Return [x, y] of the center of cell containing provided text 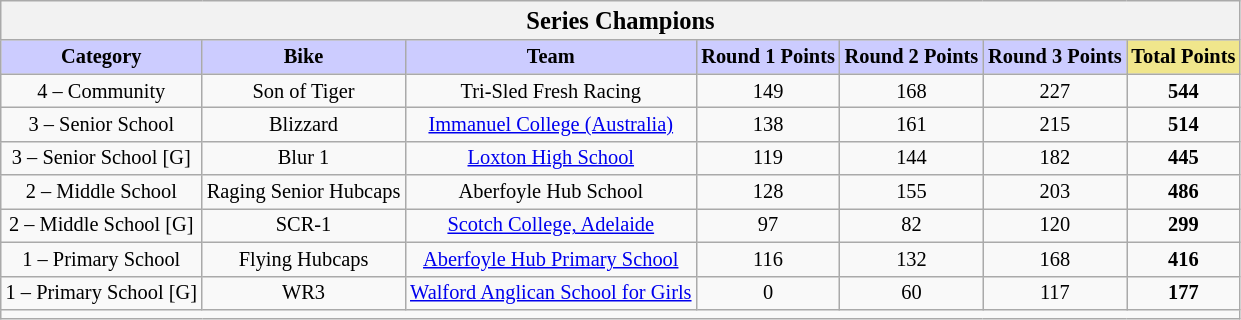
0 [768, 293]
Round 3 Points [1054, 57]
2 – Middle School [G] [102, 225]
SCR-1 [304, 225]
514 [1184, 124]
416 [1184, 259]
1 – Primary School [102, 259]
161 [912, 124]
155 [912, 192]
82 [912, 225]
177 [1184, 293]
Son of Tiger [304, 91]
215 [1054, 124]
Total Points [1184, 57]
117 [1054, 293]
120 [1054, 225]
Flying Hubcaps [304, 259]
116 [768, 259]
2 – Middle School [102, 192]
3 – Senior School [G] [102, 158]
Category [102, 57]
Immanuel College (Australia) [550, 124]
Raging Senior Hubcaps [304, 192]
138 [768, 124]
Series Champions [620, 20]
Round 1 Points [768, 57]
1 – Primary School [G] [102, 293]
149 [768, 91]
Blur 1 [304, 158]
3 – Senior School [102, 124]
97 [768, 225]
119 [768, 158]
203 [1054, 192]
60 [912, 293]
Blizzard [304, 124]
132 [912, 259]
Scotch College, Adelaide [550, 225]
486 [1184, 192]
128 [768, 192]
Aberfoyle Hub Primary School [550, 259]
Walford Anglican School for Girls [550, 293]
WR3 [304, 293]
Loxton High School [550, 158]
Round 2 Points [912, 57]
Team [550, 57]
445 [1184, 158]
299 [1184, 225]
Tri-Sled Fresh Racing [550, 91]
4 – Community [102, 91]
Aberfoyle Hub School [550, 192]
227 [1054, 91]
544 [1184, 91]
144 [912, 158]
Bike [304, 57]
182 [1054, 158]
